Scan for the cell matching the given text and deliver its [X, Y] coordinate at center. 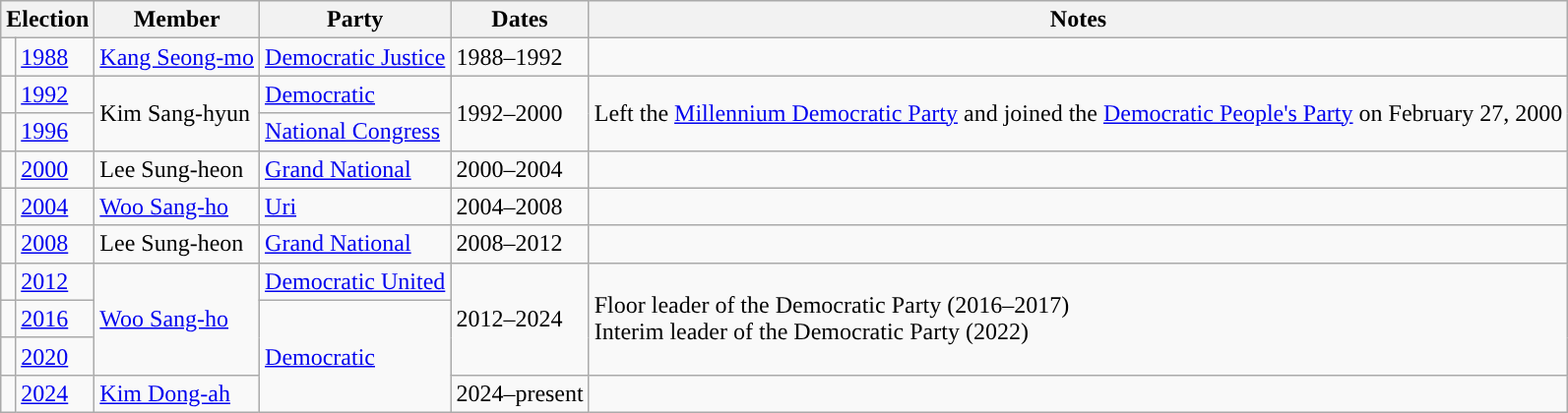
Floor leader of the Democratic Party (2016–2017)Interim leader of the Democratic Party (2022) [1078, 319]
Kim Sang-hyun [177, 113]
2008–2012 [520, 244]
Uri [355, 206]
2024–present [520, 393]
2008 [55, 244]
Election [47, 20]
2012–2024 [520, 319]
2024 [55, 393]
2012 [55, 281]
National Congress [355, 132]
2016 [55, 319]
2000 [55, 169]
1996 [55, 132]
2000–2004 [520, 169]
Member [177, 20]
1992 [55, 94]
Dates [520, 20]
Democratic United [355, 281]
2004 [55, 206]
Kim Dong-ah [177, 393]
Kang Seong-mo [177, 57]
Notes [1078, 20]
1988 [55, 57]
Democratic Justice [355, 57]
Left the Millennium Democratic Party and joined the Democratic People's Party on February 27, 2000 [1078, 113]
2004–2008 [520, 206]
2020 [55, 356]
Party [355, 20]
1992–2000 [520, 113]
1988–1992 [520, 57]
